Return (X, Y) of the center of cell containing provided text 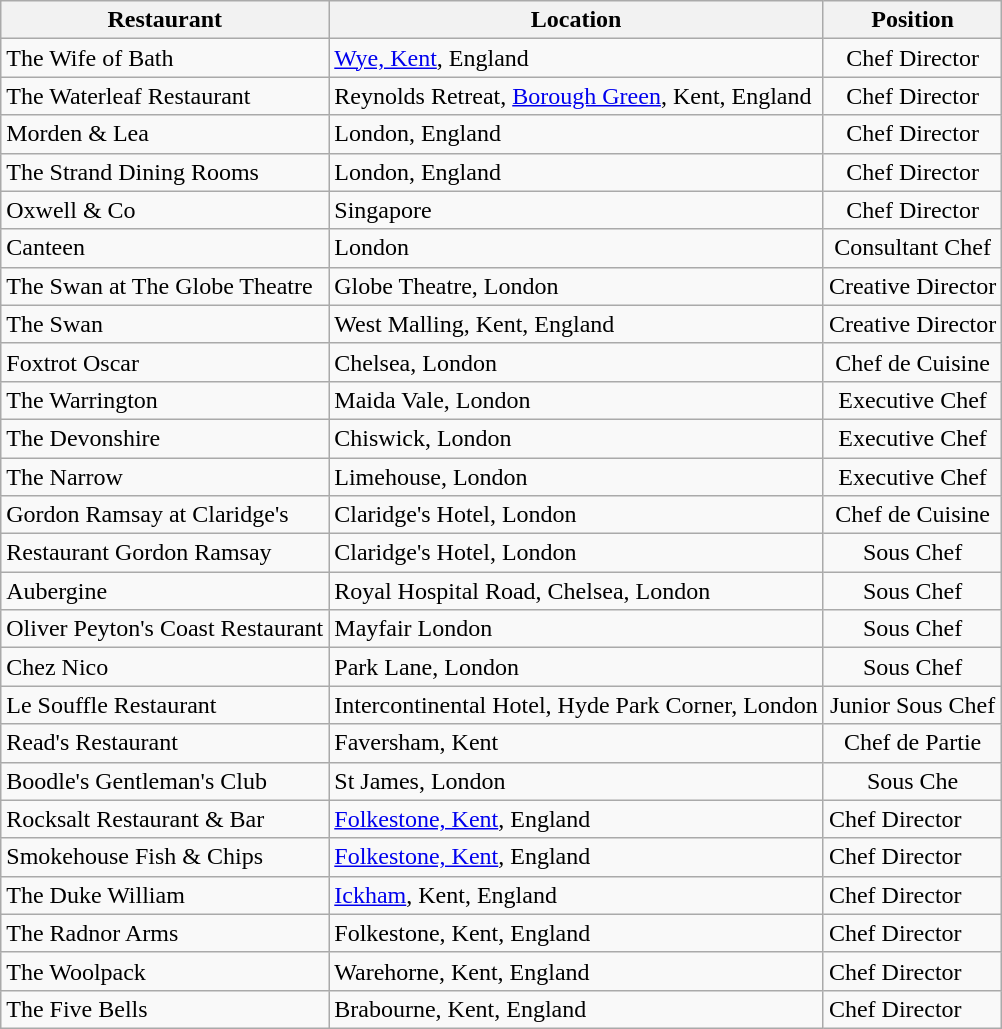
Le Souffle Restaurant (165, 705)
The Swan at The Globe Theatre (165, 286)
Maida Vale, London (576, 400)
Chiswick, London (576, 438)
The Radnor Arms (165, 933)
West Malling, Kent, England (576, 324)
Intercontinental Hotel, Hyde Park Corner, London (576, 705)
Faversham, Kent (576, 743)
Junior Sous Chef (912, 705)
Sous Che (912, 781)
Morden & Lea (165, 134)
The Woolpack (165, 971)
Mayfair London (576, 629)
Wye, Kent, England (576, 58)
Singapore (576, 210)
Gordon Ramsay at Claridge's (165, 515)
Restaurant (165, 20)
Park Lane, London (576, 667)
The Wife of Bath (165, 58)
The Five Bells (165, 1009)
The Devonshire (165, 438)
Brabourne, Kent, England (576, 1009)
Aubergine (165, 591)
The Waterleaf Restaurant (165, 96)
The Duke William (165, 895)
Warehorne, Kent, England (576, 971)
Position (912, 20)
Restaurant Gordon Ramsay (165, 553)
Canteen (165, 248)
Royal Hospital Road, Chelsea, London (576, 591)
Reynolds Retreat, Borough Green, Kent, England (576, 96)
Limehouse, London (576, 477)
Consultant Chef (912, 248)
The Swan (165, 324)
London (576, 248)
Ickham, Kent, England (576, 895)
Chef de Partie (912, 743)
Rocksalt Restaurant & Bar (165, 819)
Smokehouse Fish & Chips (165, 857)
Read's Restaurant (165, 743)
St James, London (576, 781)
Boodle's Gentleman's Club (165, 781)
Location (576, 20)
The Strand Dining Rooms (165, 172)
Oliver Peyton's Coast Restaurant (165, 629)
Globe Theatre, London (576, 286)
Foxtrot Oscar (165, 362)
The Narrow (165, 477)
Chez Nico (165, 667)
Oxwell & Co (165, 210)
Chelsea, London (576, 362)
The Warrington (165, 400)
